Return the [X, Y] coordinate for the center point of the cell that contains the specified text.  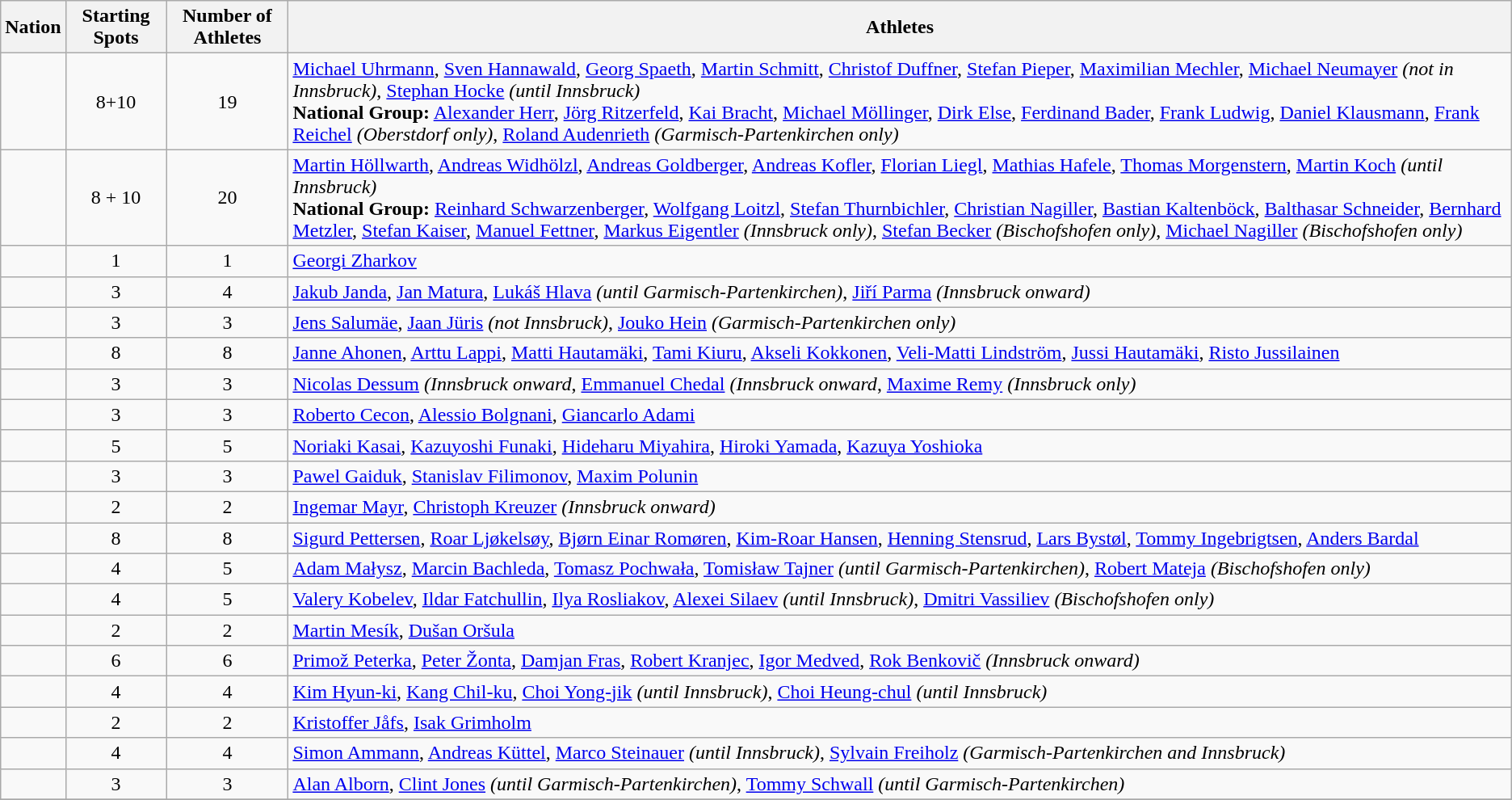
Starting Spots [116, 27]
Jakub Janda, Jan Matura, Lukáš Hlava (until Garmisch-Partenkirchen), Jiří Parma (Innsbruck onward) [900, 292]
Alan Alborn, Clint Jones (until Garmisch-Partenkirchen), Tommy Schwall (until Garmisch-Partenkirchen) [900, 784]
Sigurd Pettersen, Roar Ljøkelsøy, Bjørn Einar Romøren, Kim-Roar Hansen, Henning Stensrud, Lars Bystøl, Tommy Ingebrigtsen, Anders Bardal [900, 537]
Jens Salumäe, Jaan Jüris (not Innsbruck), Jouko Hein (Garmisch-Partenkirchen only) [900, 322]
Athletes [900, 27]
Valery Kobelev, Ildar Fatchullin, Ilya Rosliakov, Alexei Silaev (until Innsbruck), Dmitri Vassiliev (Bischofshofen only) [900, 600]
Noriaki Kasai, Kazuyoshi Funaki, Hideharu Miyahira, Hiroki Yamada, Kazuya Yoshioka [900, 445]
Kim Hyun-ki, Kang Chil-ku, Choi Yong-jik (until Innsbruck), Choi Heung-chul (until Innsbruck) [900, 692]
Nation [33, 27]
Roberto Cecon, Alessio Bolgnani, Giancarlo Adami [900, 415]
8+10 [116, 102]
Adam Małysz, Marcin Bachleda, Tomasz Pochwała, Tomisław Tajner (until Garmisch-Partenkirchen), Robert Mateja (Bischofshofen only) [900, 569]
20 [228, 197]
Number of Athletes [228, 27]
Georgi Zharkov [900, 261]
Primož Peterka, Peter Žonta, Damjan Fras, Robert Kranjec, Igor Medved, Rok Benkovič (Innsbruck onward) [900, 661]
Ingemar Mayr, Christoph Kreuzer (Innsbruck onward) [900, 507]
Pawel Gaiduk, Stanislav Filimonov, Maxim Polunin [900, 476]
Janne Ahonen, Arttu Lappi, Matti Hautamäki, Tami Kiuru, Akseli Kokkonen, Veli-Matti Lindström, Jussi Hautamäki, Risto Jussilainen [900, 353]
Martin Mesík, Dušan Oršula [900, 630]
Kristoffer Jåfs, Isak Grimholm [900, 722]
Nicolas Dessum (Innsbruck onward, Emmanuel Chedal (Innsbruck onward, Maxime Remy (Innsbruck only) [900, 384]
19 [228, 102]
Simon Ammann, Andreas Küttel, Marco Steinauer (until Innsbruck), Sylvain Freiholz (Garmisch-Partenkirchen and Innsbruck) [900, 753]
8 + 10 [116, 197]
